Locate the cell with the specified text and output its (x, y) center coordinate. 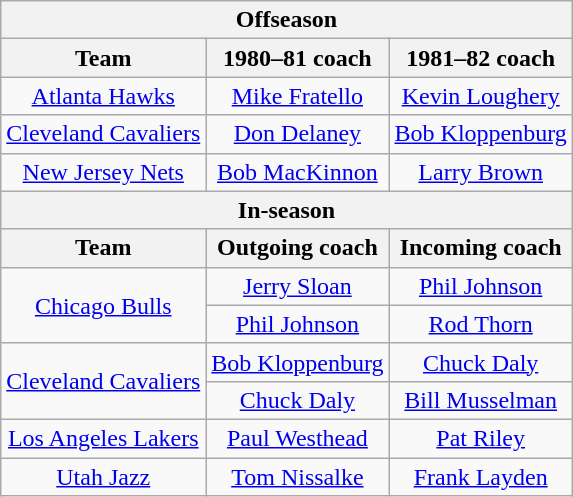
Frank Layden (480, 477)
1980–81 coach (298, 58)
Offseason (287, 20)
Jerry Sloan (298, 286)
New Jersey Nets (104, 172)
Chicago Bulls (104, 305)
Don Delaney (298, 134)
Paul Westhead (298, 438)
Mike Fratello (298, 96)
Utah Jazz (104, 477)
Kevin Loughery (480, 96)
Pat Riley (480, 438)
Los Angeles Lakers (104, 438)
Larry Brown (480, 172)
Bill Musselman (480, 400)
Outgoing coach (298, 248)
Incoming coach (480, 248)
Bob MacKinnon (298, 172)
1981–82 coach (480, 58)
In-season (287, 210)
Atlanta Hawks (104, 96)
Rod Thorn (480, 324)
Tom Nissalke (298, 477)
